Detect which cell encompasses the target text, then output its [x, y] center coordinate. 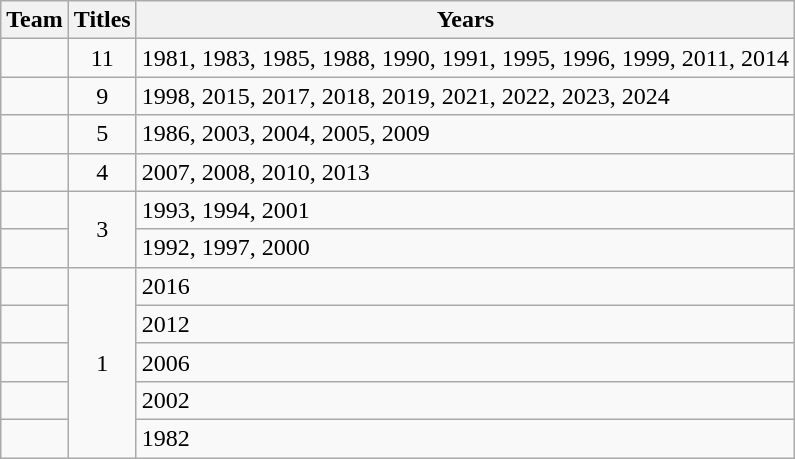
5 [102, 134]
2007, 2008, 2010, 2013 [465, 172]
1992, 1997, 2000 [465, 248]
9 [102, 96]
Team [35, 20]
4 [102, 172]
2002 [465, 400]
2016 [465, 286]
2012 [465, 324]
1998, 2015, 2017, 2018, 2019, 2021, 2022, 2023, 2024 [465, 96]
11 [102, 58]
1981, 1983, 1985, 1988, 1990, 1991, 1995, 1996, 1999, 2011, 2014 [465, 58]
1 [102, 362]
Years [465, 20]
3 [102, 229]
1993, 1994, 2001 [465, 210]
1986, 2003, 2004, 2005, 2009 [465, 134]
2006 [465, 362]
Titles [102, 20]
1982 [465, 438]
